Locate the cell with the specified text and output its [x, y] center coordinate. 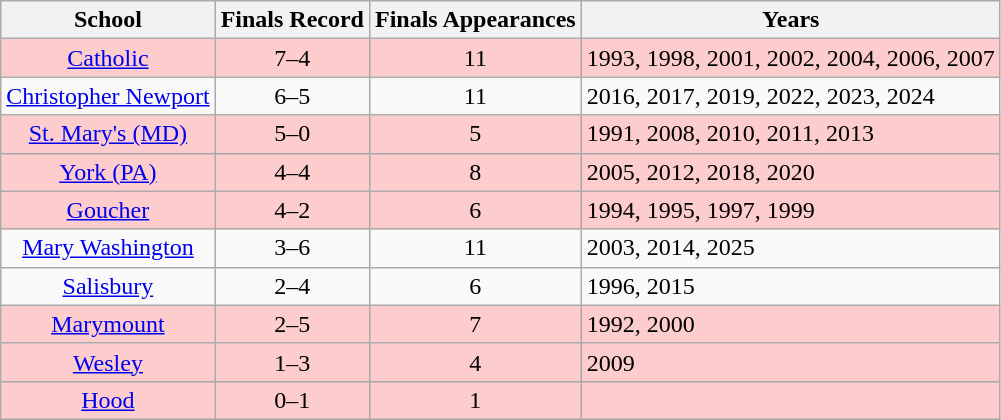
Hood [108, 400]
Catholic [108, 58]
Mary Washington [108, 248]
Salisbury [108, 286]
Wesley [108, 362]
Marymount [108, 324]
8 [475, 172]
1994, 1995, 1997, 1999 [790, 210]
4–2 [292, 210]
3–6 [292, 248]
York (PA) [108, 172]
1992, 2000 [790, 324]
4 [475, 362]
Finals Appearances [475, 20]
6–5 [292, 96]
5 [475, 134]
Years [790, 20]
Finals Record [292, 20]
5–0 [292, 134]
2–4 [292, 286]
Christopher Newport [108, 96]
1–3 [292, 362]
2–5 [292, 324]
School [108, 20]
0–1 [292, 400]
2005, 2012, 2018, 2020 [790, 172]
1993, 1998, 2001, 2002, 2004, 2006, 2007 [790, 58]
2016, 2017, 2019, 2022, 2023, 2024 [790, 96]
Goucher [108, 210]
St. Mary's (MD) [108, 134]
1991, 2008, 2010, 2011, 2013 [790, 134]
1 [475, 400]
2003, 2014, 2025 [790, 248]
1996, 2015 [790, 286]
2009 [790, 362]
7 [475, 324]
7–4 [292, 58]
4–4 [292, 172]
